Identify which cell holds the provided text, then report its [X, Y] central coordinate. 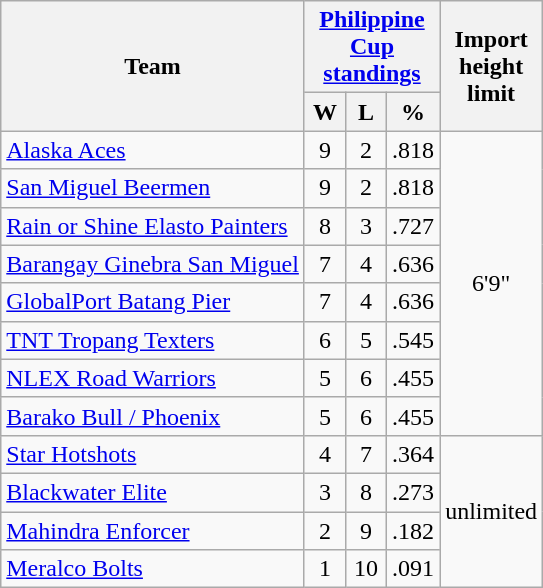
.545 [414, 340]
Alaska Aces [153, 150]
NLEX Road Warriors [153, 378]
Team [153, 66]
L [366, 112]
unlimited [492, 511]
1 [324, 569]
.727 [414, 226]
TNT Tropang Texters [153, 340]
Philippine Cup standings [372, 47]
.091 [414, 569]
.273 [414, 492]
Blackwater Elite [153, 492]
W [324, 112]
10 [366, 569]
.182 [414, 531]
% [414, 112]
Barako Bull / Phoenix [153, 416]
Star Hotshots [153, 454]
Mahindra Enforcer [153, 531]
Rain or Shine Elasto Painters [153, 226]
GlobalPort Batang Pier [153, 302]
Barangay Ginebra San Miguel [153, 264]
.364 [414, 454]
Meralco Bolts [153, 569]
6'9" [492, 283]
Importheightlimit [492, 66]
San Miguel Beermen [153, 188]
